Return (X, Y) of the center of cell containing provided text 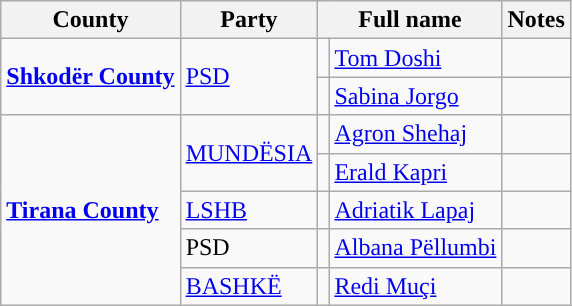
Tom Doshi (416, 58)
BASHKË (249, 286)
Albana Pëllumbi (416, 248)
Notes (536, 20)
Tirana County (90, 210)
Redi Muçi (416, 286)
Adriatik Lapaj (416, 210)
County (90, 20)
Agron Shehaj (416, 134)
Sabina Jorgo (416, 96)
Party (249, 20)
MUNDËSIA (249, 153)
Erald Kapri (416, 172)
Full name (410, 20)
Shkodër County (90, 77)
LSHB (249, 210)
